Scan for the cell matching the given text and deliver its [X, Y] coordinate at center. 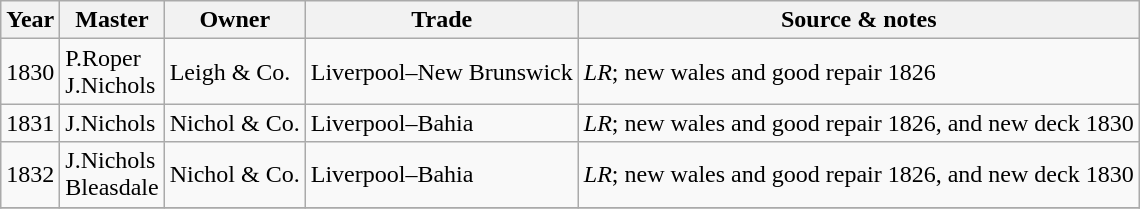
1832 [30, 174]
LR; new wales and good repair 1826 [858, 72]
Year [30, 20]
J.Nichols [112, 123]
1830 [30, 72]
Source & notes [858, 20]
Owner [234, 20]
Liverpool–New Brunswick [442, 72]
P.RoperJ.Nichols [112, 72]
Trade [442, 20]
Leigh & Co. [234, 72]
1831 [30, 123]
J.NicholsBleasdale [112, 174]
Master [112, 20]
